Pinpoint the cell where the given text exists, returning its [X, Y] midpoint coordinate. 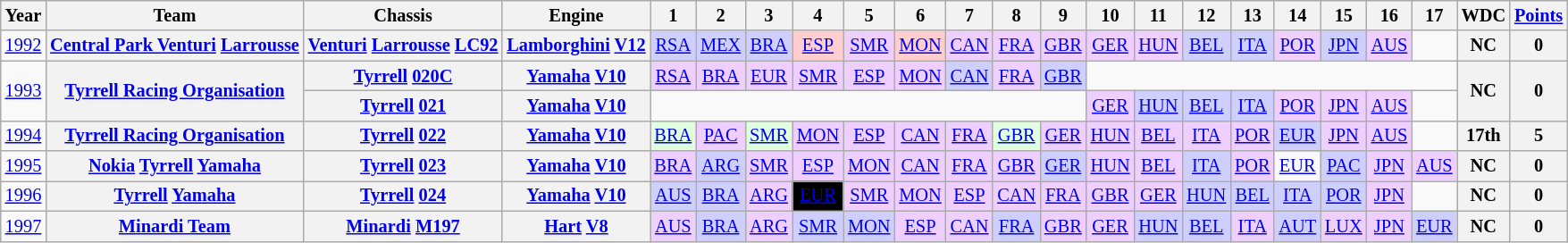
Year [23, 15]
7 [970, 15]
AUT [1297, 226]
Venturi Larrousse LC92 [404, 46]
Tyrrell 020C [404, 76]
Tyrrell 024 [404, 196]
1997 [23, 226]
Tyrrell 023 [404, 166]
Tyrrell Yamaha [175, 196]
12 [1206, 15]
LUX [1344, 226]
1993 [23, 91]
Tyrrell 021 [404, 105]
Minardi Team [175, 226]
8 [1017, 15]
2 [720, 15]
1996 [23, 196]
17th [1484, 136]
1992 [23, 46]
1 [674, 15]
Points [1539, 15]
3 [768, 15]
10 [1111, 15]
17 [1434, 15]
1995 [23, 166]
1994 [23, 136]
Lamborghini V12 [575, 46]
WDC [1484, 15]
Central Park Venturi Larrousse [175, 46]
Nokia Tyrrell Yamaha [175, 166]
13 [1253, 15]
4 [818, 15]
11 [1158, 15]
6 [920, 15]
Chassis [404, 15]
9 [1063, 15]
Tyrrell 022 [404, 136]
15 [1344, 15]
Minardi M197 [404, 226]
Team [175, 15]
Hart V8 [575, 226]
Engine [575, 15]
16 [1389, 15]
MEX [720, 46]
14 [1297, 15]
